Search for the cell housing the specified text and yield its (x, y) center coordinate. 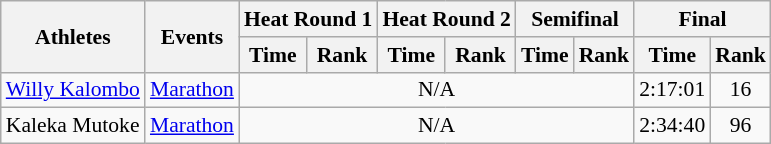
Athletes (73, 36)
Semifinal (575, 19)
Willy Kalombo (73, 90)
16 (740, 90)
Kaleka Mutoke (73, 126)
2:34:40 (672, 126)
2:17:01 (672, 90)
96 (740, 126)
Final (702, 19)
Heat Round 1 (308, 19)
Heat Round 2 (446, 19)
Events (192, 36)
